Extract the (x, y) coordinate from the center of the cell holding the provided text.  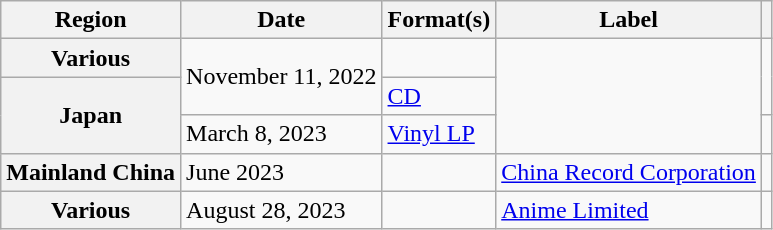
Mainland China (91, 172)
Date (282, 20)
Label (629, 20)
November 11, 2022 (282, 77)
Format(s) (439, 20)
China Record Corporation (629, 172)
Japan (91, 115)
Vinyl LP (439, 134)
CD (439, 96)
Region (91, 20)
March 8, 2023 (282, 134)
Anime Limited (629, 210)
August 28, 2023 (282, 210)
June 2023 (282, 172)
